For the text-containing cell, return its midpoint in (X, Y) coordinate format. 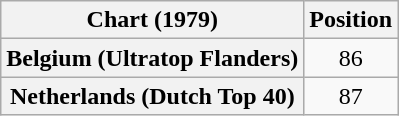
86 (351, 58)
Netherlands (Dutch Top 40) (152, 96)
87 (351, 96)
Position (351, 20)
Chart (1979) (152, 20)
Belgium (Ultratop Flanders) (152, 58)
